Find where the given text appears and provide that cell's center as [X, Y] coordinate. 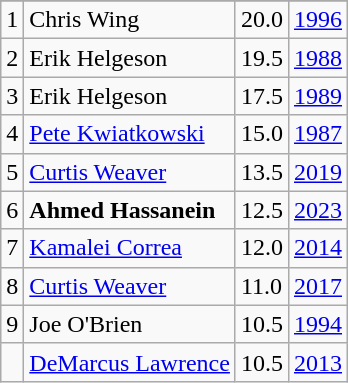
2013 [318, 362]
2023 [318, 210]
Joe O'Brien [130, 324]
1994 [318, 324]
7 [12, 248]
11.0 [262, 286]
20.0 [262, 20]
Chris Wing [130, 20]
8 [12, 286]
Kamalei Correa [130, 248]
9 [12, 324]
Ahmed Hassanein [130, 210]
2019 [318, 172]
15.0 [262, 134]
13.5 [262, 172]
1996 [318, 20]
DeMarcus Lawrence [130, 362]
12.0 [262, 248]
2017 [318, 286]
1987 [318, 134]
19.5 [262, 58]
4 [12, 134]
3 [12, 96]
1989 [318, 96]
1 [12, 20]
12.5 [262, 210]
2 [12, 58]
1988 [318, 58]
5 [12, 172]
2014 [318, 248]
6 [12, 210]
17.5 [262, 96]
Pete Kwiatkowski [130, 134]
